Find where the given text appears and provide that cell's center as [x, y] coordinate. 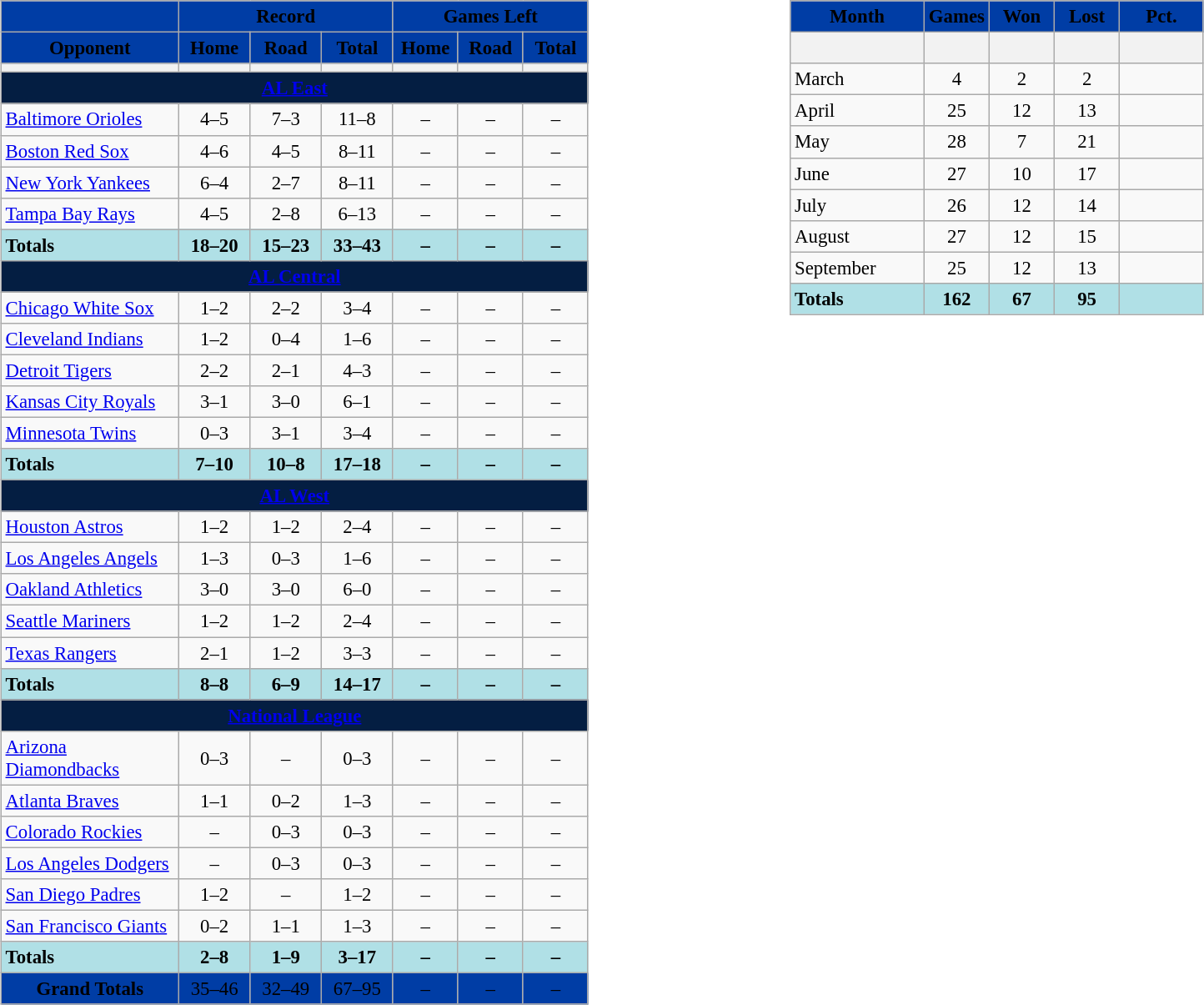
21 [1087, 142]
6–9 [286, 684]
San Diego Padres [90, 895]
Baltimore Orioles [90, 119]
6–4 [214, 183]
Games Left [490, 17]
6–0 [358, 590]
6–1 [358, 402]
Texas Rangers [90, 653]
18–20 [214, 245]
August [857, 236]
Atlanta Braves [90, 801]
35–46 [214, 988]
AL West [294, 496]
Opponent [90, 48]
Tampa Bay Rays [90, 214]
67 [1021, 299]
15–23 [286, 245]
17 [1087, 173]
14–17 [358, 684]
Games [956, 17]
4–3 [358, 370]
June [857, 173]
1–9 [286, 957]
Record [285, 17]
15 [1087, 236]
September [857, 268]
6–13 [358, 214]
4–6 [214, 151]
May [857, 142]
Kansas City Royals [90, 402]
AL Central [294, 276]
3–17 [358, 957]
162 [956, 299]
AL East [294, 88]
New York Yankees [90, 183]
Won [1021, 17]
10–8 [286, 465]
Minnesota Twins [90, 433]
14 [1087, 205]
10 [1021, 173]
July [857, 205]
Arizona Diamondbacks [90, 757]
Houston Astros [90, 527]
Chicago White Sox [90, 308]
7–3 [286, 119]
Oakland Athletics [90, 590]
95 [1087, 299]
28 [956, 142]
Month [857, 17]
4 [956, 79]
17–18 [358, 465]
Colorado Rockies [90, 832]
7 [1021, 142]
Boston Red Sox [90, 151]
32–49 [286, 988]
3–3 [358, 653]
Detroit Tigers [90, 370]
0–4 [286, 339]
Grand Totals [90, 988]
2–7 [286, 183]
National League [294, 716]
Seattle Mariners [90, 621]
26 [956, 205]
8–8 [214, 684]
Cleveland Indians [90, 339]
67–95 [358, 988]
7–10 [214, 465]
33–43 [358, 245]
Lost [1087, 17]
11–8 [358, 119]
Pct. [1162, 17]
March [857, 79]
Los Angeles Dodgers [90, 863]
San Francisco Giants [90, 926]
Los Angeles Angels [90, 559]
April [857, 111]
